Pinpoint the cell where the given text exists, returning its [X, Y] midpoint coordinate. 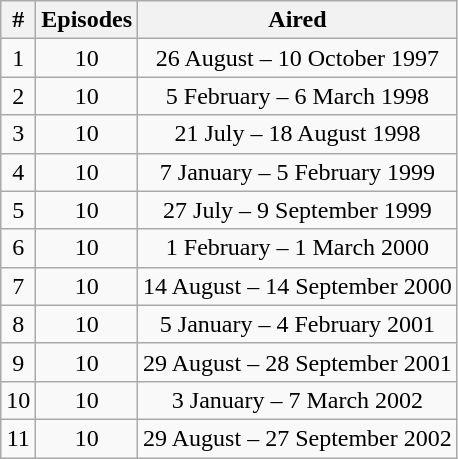
1 February – 1 March 2000 [298, 248]
3 January – 7 March 2002 [298, 400]
29 August – 27 September 2002 [298, 438]
7 January – 5 February 1999 [298, 172]
21 July – 18 August 1998 [298, 134]
29 August – 28 September 2001 [298, 362]
2 [18, 96]
3 [18, 134]
4 [18, 172]
5 February – 6 March 1998 [298, 96]
5 January – 4 February 2001 [298, 324]
1 [18, 58]
Episodes [87, 20]
11 [18, 438]
9 [18, 362]
8 [18, 324]
Aired [298, 20]
26 August – 10 October 1997 [298, 58]
6 [18, 248]
5 [18, 210]
27 July – 9 September 1999 [298, 210]
7 [18, 286]
# [18, 20]
14 August – 14 September 2000 [298, 286]
